Detect which cell encompasses the target text, then output its (X, Y) center coordinate. 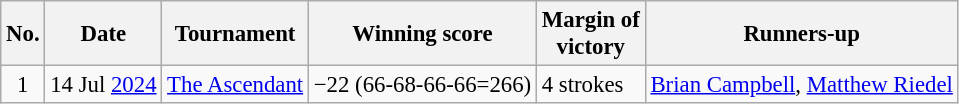
Brian Campbell, Matthew Riedel (802, 85)
The Ascendant (236, 85)
14 Jul 2024 (104, 85)
−22 (66-68-66-66=266) (422, 85)
4 strokes (590, 85)
Winning score (422, 34)
1 (23, 85)
Date (104, 34)
Runners-up (802, 34)
No. (23, 34)
Tournament (236, 34)
Margin ofvictory (590, 34)
